Pinpoint the cell where the given text exists, returning its [X, Y] midpoint coordinate. 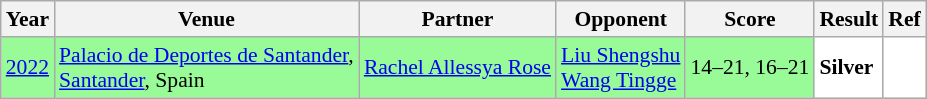
Score [750, 19]
Opponent [620, 19]
Result [848, 19]
Liu Shengshu Wang Tingge [620, 68]
2022 [28, 68]
14–21, 16–21 [750, 68]
Rachel Allessya Rose [458, 68]
Year [28, 19]
Ref [904, 19]
Venue [206, 19]
Partner [458, 19]
Silver [848, 68]
Palacio de Deportes de Santander,Santander, Spain [206, 68]
